For the text-containing cell, return its midpoint in (x, y) coordinate format. 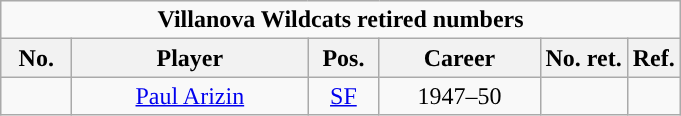
Ref. (654, 58)
1947–50 (460, 96)
SF (344, 96)
Career (460, 58)
Villanova Wildcats retired numbers (341, 20)
Player (190, 58)
Paul Arizin (190, 96)
Pos. (344, 58)
No. ret. (584, 58)
No. (36, 58)
